Provide the (X, Y) coordinate of the cell's center where the given text is located.  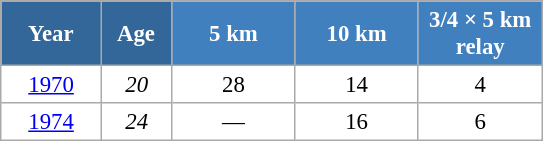
14 (356, 85)
6 (480, 122)
10 km (356, 34)
4 (480, 85)
3/4 × 5 km relay (480, 34)
5 km (234, 34)
1970 (52, 85)
24 (136, 122)
28 (234, 85)
16 (356, 122)
Year (52, 34)
Age (136, 34)
— (234, 122)
1974 (52, 122)
20 (136, 85)
